Provide the (x, y) coordinate of the cell's center where the given text is located.  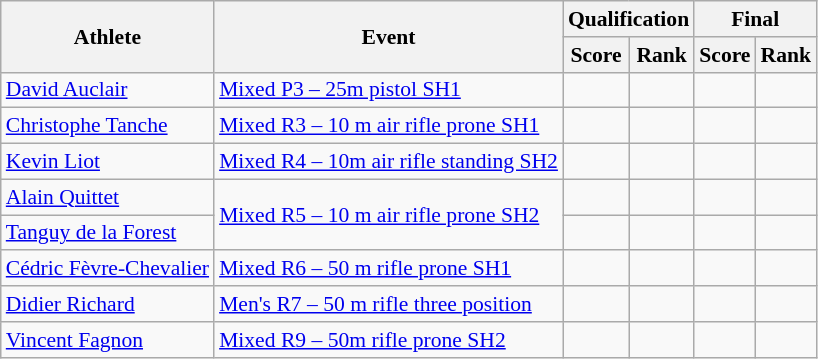
Alain Quittet (108, 197)
Final (755, 19)
Mixed R5 – 10 m air rifle prone SH2 (388, 214)
Qualification (628, 19)
Cédric Fèvre-Chevalier (108, 269)
Mixed R3 – 10 m air rifle prone SH1 (388, 126)
Mixed R4 – 10m air rifle standing SH2 (388, 162)
Mixed P3 – 25m pistol SH1 (388, 90)
Athlete (108, 36)
Tanguy de la Forest (108, 233)
Didier Richard (108, 304)
Christophe Tanche (108, 126)
Men's R7 – 50 m rifle three position (388, 304)
David Auclair (108, 90)
Kevin Liot (108, 162)
Mixed R6 – 50 m rifle prone SH1 (388, 269)
Event (388, 36)
Mixed R9 – 50m rifle prone SH2 (388, 340)
Vincent Fagnon (108, 340)
